Output the [x, y] coordinate of the center of the cell containing the given text.  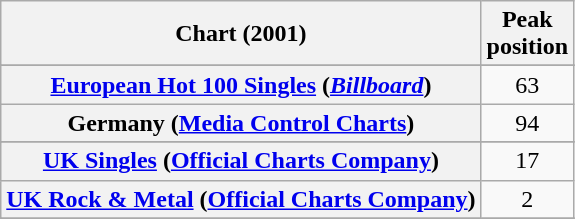
94 [527, 123]
Germany (Media Control Charts) [241, 123]
2 [527, 199]
European Hot 100 Singles (Billboard) [241, 85]
63 [527, 85]
Chart (2001) [241, 34]
Peakposition [527, 34]
17 [527, 161]
UK Rock & Metal (Official Charts Company) [241, 199]
UK Singles (Official Charts Company) [241, 161]
